Scan for the cell matching the given text and deliver its (X, Y) coordinate at center. 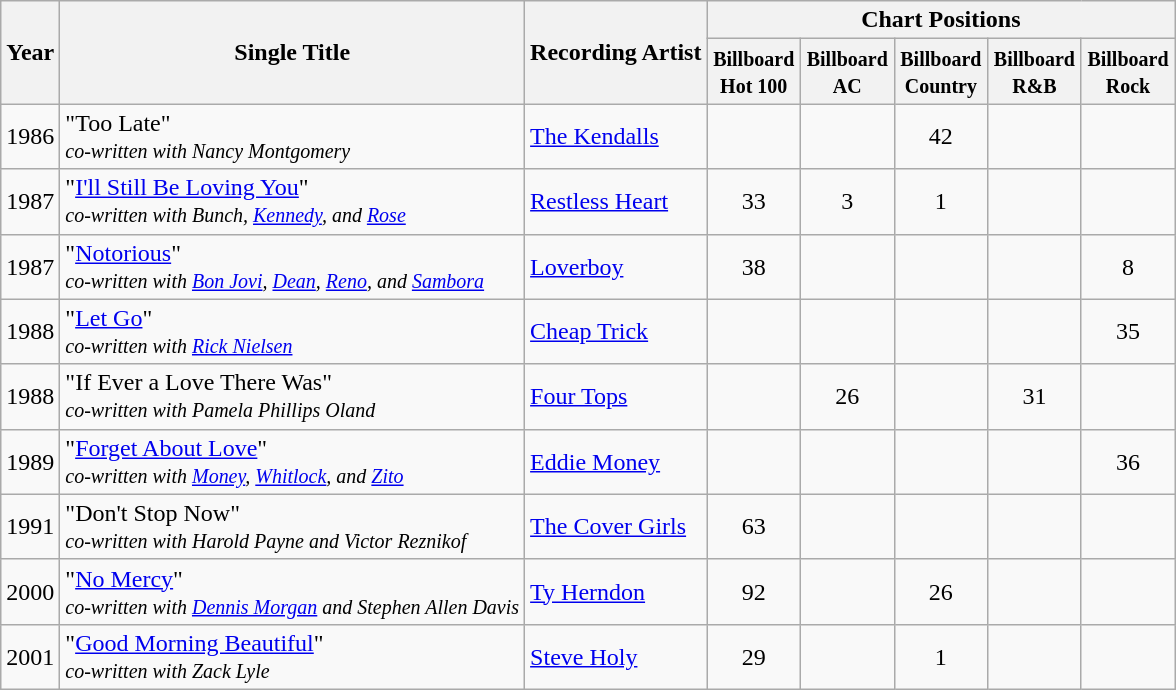
2001 (30, 656)
"Too Late" co-written with Nancy Montgomery (292, 136)
Recording Artist (616, 52)
The Cover Girls (616, 526)
Restless Heart (616, 202)
Eddie Money (616, 462)
Loverboy (616, 266)
1991 (30, 526)
"Don't Stop Now" co-written with Harold Payne and Victor Reznikof (292, 526)
Cheap Trick (616, 332)
Four Tops (616, 396)
"I'll Still Be Loving You" co-written with Bunch, Kennedy, and Rose (292, 202)
63 (754, 526)
31 (1035, 396)
Steve Holy (616, 656)
1986 (30, 136)
Billboard AC (848, 72)
Ty Herndon (616, 592)
Billboard Hot 100 (754, 72)
Billboard Country (941, 72)
Billboard Rock (1128, 72)
35 (1128, 332)
92 (754, 592)
"Forget About Love" co-written with Money, Whitlock, and Zito (292, 462)
2000 (30, 592)
"If Ever a Love There Was" co-written with Pamela Phillips Oland (292, 396)
Single Title (292, 52)
36 (1128, 462)
"No Mercy" co-written with Dennis Morgan and Stephen Allen Davis (292, 592)
"Let Go" co-written with Rick Nielsen (292, 332)
Chart Positions (941, 20)
8 (1128, 266)
The Kendalls (616, 136)
"Notorious" co-written with Bon Jovi, Dean, Reno, and Sambora (292, 266)
29 (754, 656)
Year (30, 52)
38 (754, 266)
"Good Morning Beautiful" co-written with Zack Lyle (292, 656)
3 (848, 202)
42 (941, 136)
1989 (30, 462)
33 (754, 202)
Billboard R&B (1035, 72)
